Locate the cell with the specified text and output its (X, Y) center coordinate. 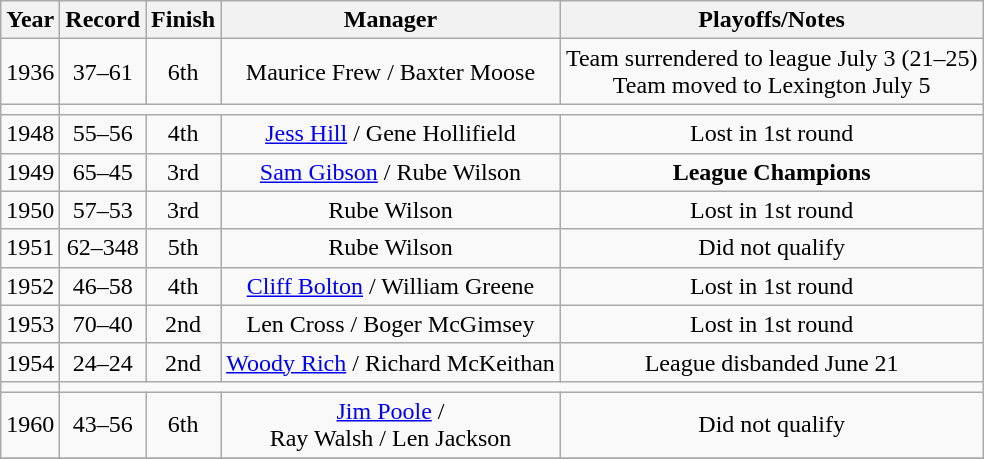
1950 (30, 210)
1951 (30, 248)
70–40 (103, 324)
Year (30, 20)
1953 (30, 324)
Maurice Frew / Baxter Moose (391, 72)
Finish (184, 20)
57–53 (103, 210)
55–56 (103, 134)
Len Cross / Boger McGimsey (391, 324)
League disbanded June 21 (772, 362)
Jim Poole / Ray Walsh / Len Jackson (391, 424)
Cliff Bolton / William Greene (391, 286)
League Champions (772, 172)
24–24 (103, 362)
1948 (30, 134)
1952 (30, 286)
62–348 (103, 248)
43–56 (103, 424)
1960 (30, 424)
Playoffs/Notes (772, 20)
46–58 (103, 286)
1949 (30, 172)
Jess Hill / Gene Hollifield (391, 134)
Team surrendered to league July 3 (21–25)Team moved to Lexington July 5 (772, 72)
1936 (30, 72)
Manager (391, 20)
Record (103, 20)
37–61 (103, 72)
Woody Rich / Richard McKeithan (391, 362)
1954 (30, 362)
5th (184, 248)
Sam Gibson / Rube Wilson (391, 172)
65–45 (103, 172)
